Capture the cell that displays the provided text and extract its [x, y] central coordinate. 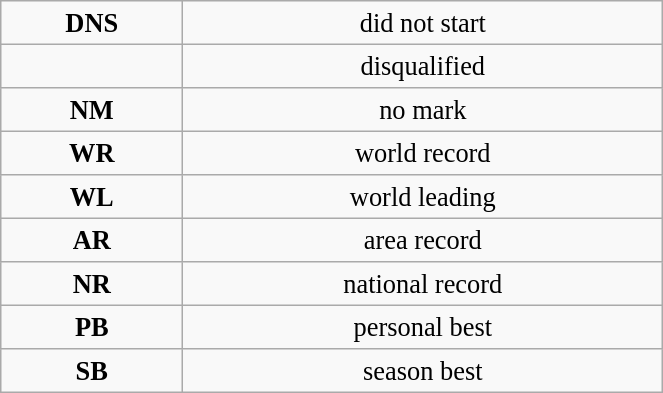
NR [92, 284]
WL [92, 197]
personal best [423, 327]
world record [423, 153]
disqualified [423, 66]
area record [423, 240]
DNS [92, 22]
national record [423, 284]
WR [92, 153]
world leading [423, 197]
did not start [423, 22]
NM [92, 109]
no mark [423, 109]
PB [92, 327]
SB [92, 371]
AR [92, 240]
season best [423, 371]
